Search for the cell housing the specified text and yield its (x, y) center coordinate. 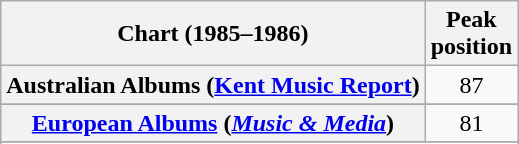
81 (471, 123)
Peakposition (471, 34)
Australian Albums (Kent Music Report) (213, 85)
European Albums (Music & Media) (213, 123)
87 (471, 85)
Chart (1985–1986) (213, 34)
